Locate the cell with the specified text and output its [x, y] center coordinate. 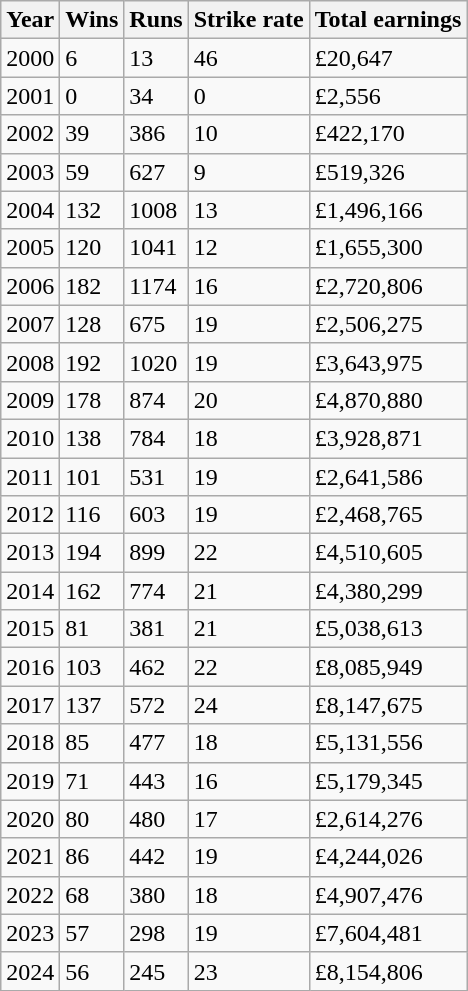
59 [92, 172]
531 [156, 477]
192 [92, 362]
2007 [30, 324]
46 [248, 58]
103 [92, 667]
£5,038,613 [388, 629]
1008 [156, 210]
162 [92, 591]
194 [92, 553]
£2,468,765 [388, 515]
£8,085,949 [388, 667]
2013 [30, 553]
2010 [30, 438]
572 [156, 705]
20 [248, 400]
£8,147,675 [388, 705]
443 [156, 781]
39 [92, 134]
12 [248, 248]
£1,496,166 [388, 210]
2019 [30, 781]
2018 [30, 743]
85 [92, 743]
2009 [30, 400]
Runs [156, 20]
2015 [30, 629]
2004 [30, 210]
£8,154,806 [388, 971]
£1,655,300 [388, 248]
£5,179,345 [388, 781]
2001 [30, 96]
9 [248, 172]
120 [92, 248]
£4,510,605 [388, 553]
2002 [30, 134]
£3,928,871 [388, 438]
£2,641,586 [388, 477]
80 [92, 819]
132 [92, 210]
£4,907,476 [388, 895]
£2,506,275 [388, 324]
17 [248, 819]
784 [156, 438]
£2,720,806 [388, 286]
£4,244,026 [388, 857]
298 [156, 933]
128 [92, 324]
81 [92, 629]
Total earnings [388, 20]
874 [156, 400]
138 [92, 438]
Year [30, 20]
899 [156, 553]
23 [248, 971]
24 [248, 705]
34 [156, 96]
£519,326 [388, 172]
2024 [30, 971]
56 [92, 971]
178 [92, 400]
2011 [30, 477]
57 [92, 933]
£2,614,276 [388, 819]
71 [92, 781]
627 [156, 172]
£3,643,975 [388, 362]
380 [156, 895]
£20,647 [388, 58]
68 [92, 895]
2017 [30, 705]
2008 [30, 362]
2005 [30, 248]
101 [92, 477]
1174 [156, 286]
182 [92, 286]
1020 [156, 362]
381 [156, 629]
2022 [30, 895]
Wins [92, 20]
£4,380,299 [388, 591]
477 [156, 743]
86 [92, 857]
2000 [30, 58]
2023 [30, 933]
2021 [30, 857]
£4,870,880 [388, 400]
2016 [30, 667]
245 [156, 971]
Strike rate [248, 20]
137 [92, 705]
6 [92, 58]
116 [92, 515]
386 [156, 134]
675 [156, 324]
774 [156, 591]
2006 [30, 286]
£7,604,481 [388, 933]
2012 [30, 515]
2003 [30, 172]
442 [156, 857]
480 [156, 819]
£2,556 [388, 96]
£5,131,556 [388, 743]
2014 [30, 591]
£422,170 [388, 134]
2020 [30, 819]
603 [156, 515]
1041 [156, 248]
462 [156, 667]
10 [248, 134]
